Detect which cell encompasses the target text, then output its [x, y] center coordinate. 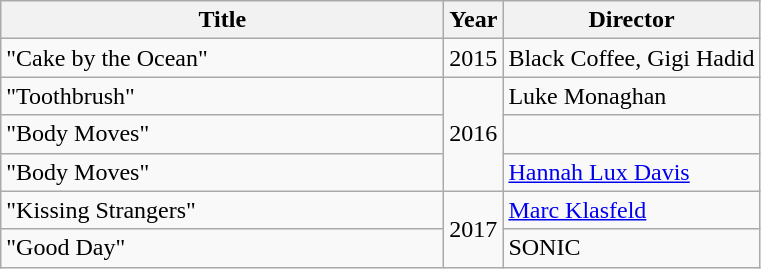
Marc Klasfeld [632, 210]
Title [222, 20]
"Cake by the Ocean" [222, 58]
Year [474, 20]
2016 [474, 134]
Luke Monaghan [632, 96]
SONIC [632, 248]
2015 [474, 58]
Hannah Lux Davis [632, 172]
"Toothbrush" [222, 96]
"Good Day" [222, 248]
2017 [474, 229]
Black Coffee, Gigi Hadid [632, 58]
"Kissing Strangers" [222, 210]
Director [632, 20]
